Search for the cell housing the specified text and yield its [x, y] center coordinate. 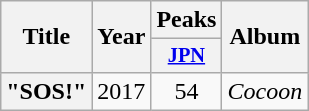
Title [46, 37]
Cocoon [265, 91]
Album [265, 37]
2017 [122, 91]
JPN [186, 56]
Peaks [186, 20]
54 [186, 91]
"SOS!" [46, 91]
Year [122, 37]
